Scan for the cell matching the given text and deliver its [X, Y] coordinate at center. 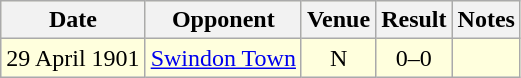
29 April 1901 [73, 58]
Swindon Town [223, 58]
Date [73, 20]
Venue [338, 20]
N [338, 58]
Opponent [223, 20]
Result [414, 20]
Notes [486, 20]
0–0 [414, 58]
